Return (x, y) of the center of cell containing provided text 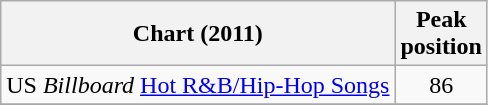
Chart (2011) (198, 34)
86 (441, 85)
US Billboard Hot R&B/Hip-Hop Songs (198, 85)
Peakposition (441, 34)
